Detect which cell encompasses the target text, then output its (x, y) center coordinate. 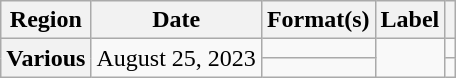
August 25, 2023 (176, 58)
Format(s) (318, 20)
Date (176, 20)
Label (410, 20)
Region (46, 20)
Various (46, 58)
